Extract the (X, Y) coordinate from the center of the cell holding the provided text.  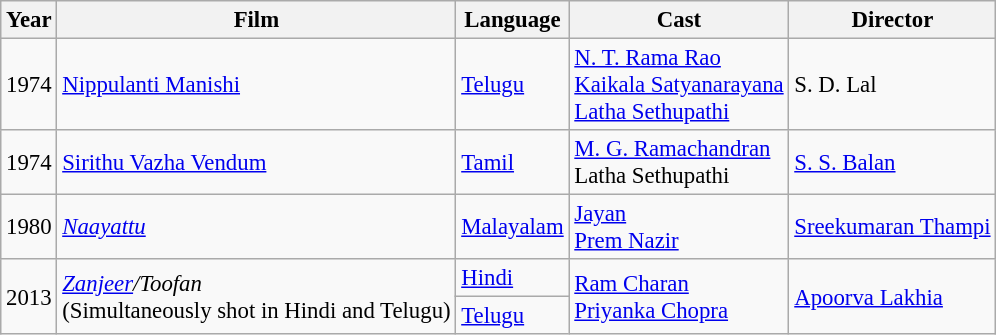
Malayalam (512, 228)
Apoorva Lakhia (892, 296)
JayanPrem Nazir (679, 228)
2013 (29, 296)
Language (512, 20)
Sreekumaran Thampi (892, 228)
M. G. RamachandranLatha Sethupathi (679, 162)
S. S. Balan (892, 162)
Director (892, 20)
Zanjeer/Toofan(Simultaneously shot in Hindi and Telugu) (256, 296)
S. D. Lal (892, 85)
Nippulanti Manishi (256, 85)
N. T. Rama RaoKaikala SatyanarayanaLatha Sethupathi (679, 85)
1980 (29, 228)
Cast (679, 20)
Sirithu Vazha Vendum (256, 162)
Naayattu (256, 228)
Year (29, 20)
Ram CharanPriyanka Chopra (679, 296)
Hindi (512, 278)
Film (256, 20)
Tamil (512, 162)
